Pinpoint the cell where the given text exists, returning its [x, y] midpoint coordinate. 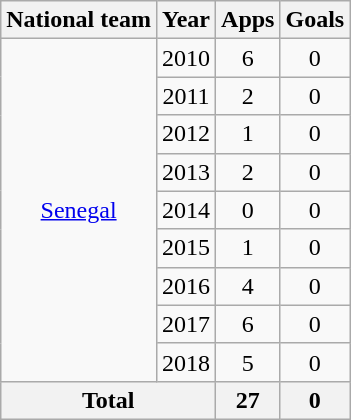
2012 [186, 134]
2018 [186, 362]
2010 [186, 58]
Apps [248, 20]
Goals [315, 20]
National team [79, 20]
4 [248, 286]
2014 [186, 210]
27 [248, 400]
2016 [186, 286]
5 [248, 362]
Senegal [79, 210]
2013 [186, 172]
2017 [186, 324]
Year [186, 20]
2015 [186, 248]
Total [108, 400]
2011 [186, 96]
